Extract the [X, Y] coordinate from the center of the cell holding the provided text.  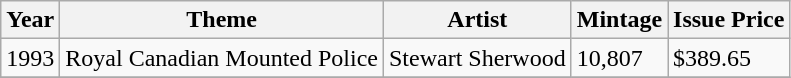
Issue Price [729, 20]
1993 [30, 58]
Year [30, 20]
Artist [477, 20]
Theme [222, 20]
Stewart Sherwood [477, 58]
10,807 [619, 58]
Royal Canadian Mounted Police [222, 58]
Mintage [619, 20]
$389.65 [729, 58]
